Locate the cell with the specified text and output its (X, Y) center coordinate. 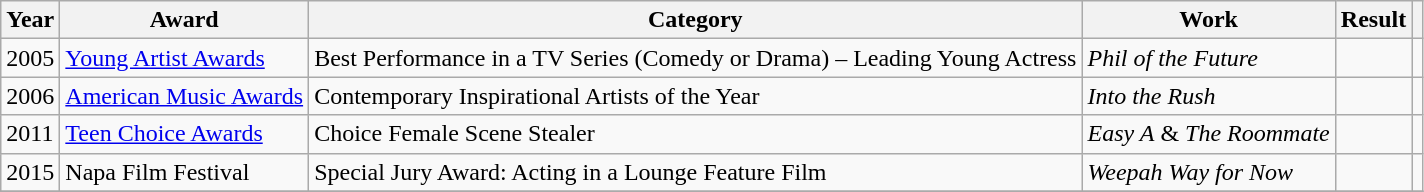
Best Performance in a TV Series (Comedy or Drama) – Leading Young Actress (696, 58)
2011 (30, 134)
2015 (30, 172)
2005 (30, 58)
Category (696, 20)
Special Jury Award: Acting in a Lounge Feature Film (696, 172)
Award (184, 20)
Work (1208, 20)
Choice Female Scene Stealer (696, 134)
Napa Film Festival (184, 172)
Phil of the Future (1208, 58)
2006 (30, 96)
Contemporary Inspirational Artists of the Year (696, 96)
Teen Choice Awards (184, 134)
Easy A & The Roommate (1208, 134)
Young Artist Awards (184, 58)
Year (30, 20)
Into the Rush (1208, 96)
American Music Awards (184, 96)
Result (1373, 20)
Weepah Way for Now (1208, 172)
